Determine the [X, Y] coordinate at the center of the cell enclosing the given text.  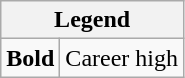
Career high [122, 58]
Bold [30, 58]
Legend [92, 20]
